Find where the given text appears and provide that cell's center as [X, Y] coordinate. 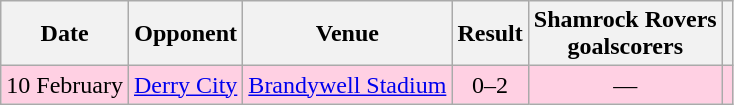
— [625, 85]
Brandywell Stadium [348, 85]
Date [65, 34]
Shamrock Roversgoalscorers [625, 34]
Result [490, 34]
10 February [65, 85]
Derry City [185, 85]
0–2 [490, 85]
Venue [348, 34]
Opponent [185, 34]
